Extract the [X, Y] coordinate from the center of the cell holding the provided text.  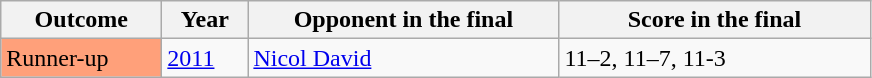
Nicol David [404, 58]
Year [205, 20]
Opponent in the final [404, 20]
Runner-up [82, 58]
11–2, 11–7, 11-3 [714, 58]
Score in the final [714, 20]
Outcome [82, 20]
2011 [205, 58]
